Detect which cell encompasses the target text, then output its [x, y] center coordinate. 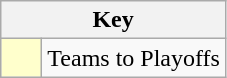
Key [114, 20]
Teams to Playoffs [134, 58]
